Identify which cell holds the provided text, then report its (X, Y) central coordinate. 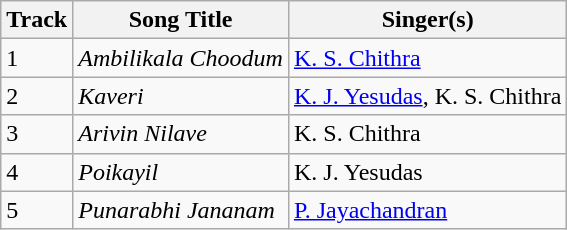
Arivin Nilave (181, 134)
Song Title (181, 20)
3 (37, 134)
2 (37, 96)
1 (37, 58)
Poikayil (181, 172)
K. J. Yesudas, K. S. Chithra (427, 96)
Punarabhi Jananam (181, 210)
Track (37, 20)
K. J. Yesudas (427, 172)
4 (37, 172)
P. Jayachandran (427, 210)
Ambilikala Choodum (181, 58)
Kaveri (181, 96)
Singer(s) (427, 20)
5 (37, 210)
